Detect which cell encompasses the target text, then output its (x, y) center coordinate. 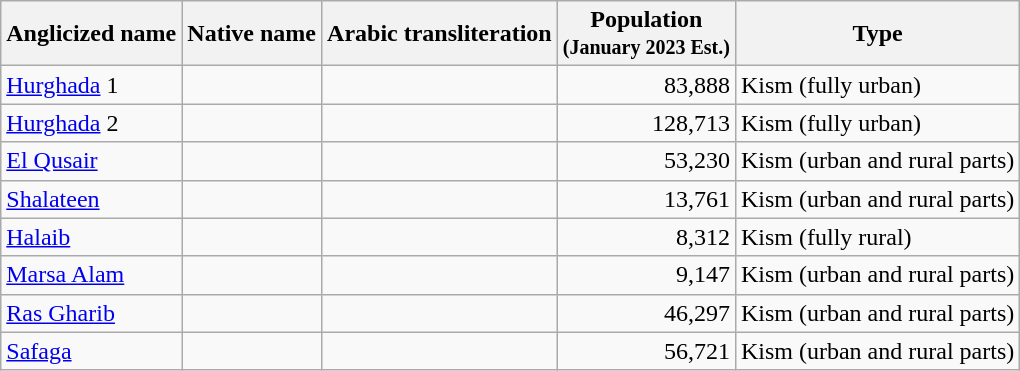
56,721 (646, 351)
Marsa Alam (92, 275)
Kism (fully rural) (877, 237)
Native name (252, 34)
Arabic transliteration (440, 34)
Ras Gharib (92, 313)
Type (877, 34)
El Qusair (92, 161)
8,312 (646, 237)
Hurghada 1 (92, 85)
Shalateen (92, 199)
53,230 (646, 161)
Hurghada 2 (92, 123)
Population(January 2023 Est.) (646, 34)
9,147 (646, 275)
46,297 (646, 313)
83,888 (646, 85)
Anglicized name (92, 34)
128,713 (646, 123)
Safaga (92, 351)
13,761 (646, 199)
Halaib (92, 237)
